For the text-containing cell, return its midpoint in (X, Y) coordinate format. 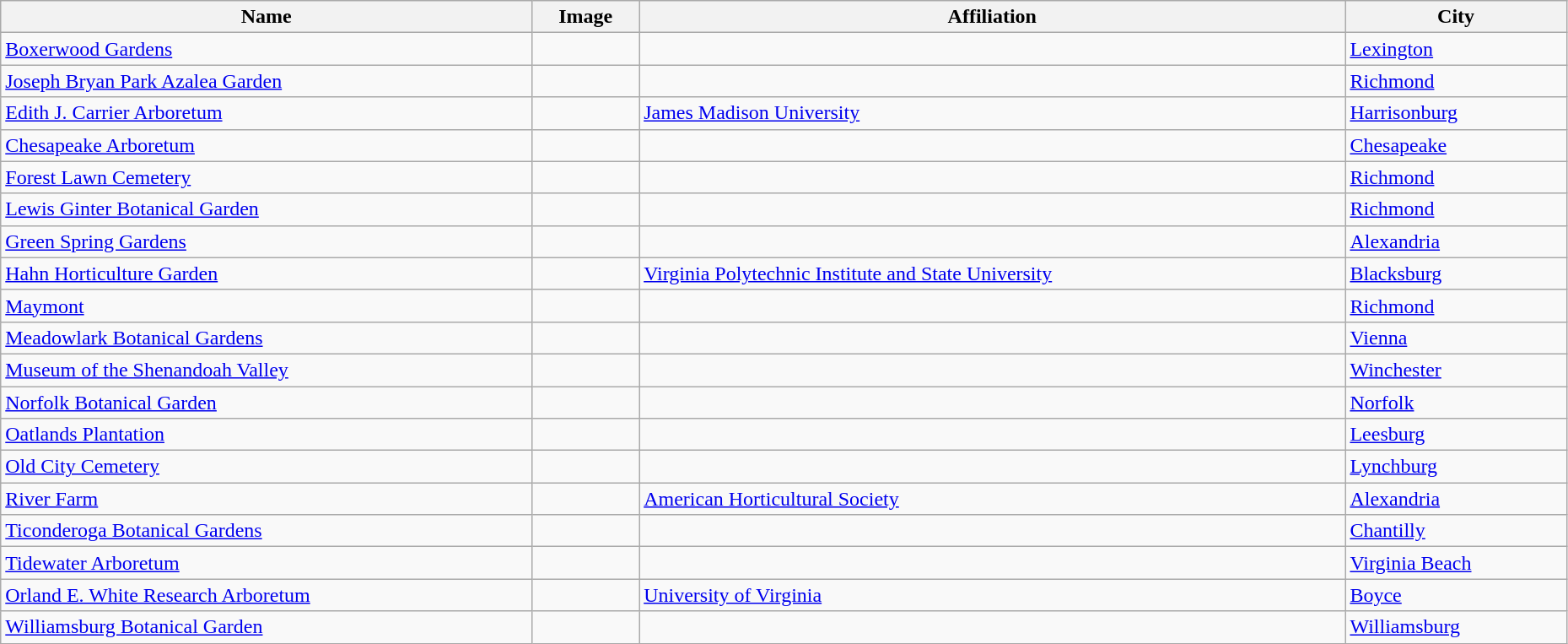
Name (267, 17)
Affiliation (992, 17)
Ticonderoga Botanical Gardens (267, 531)
Winchester (1456, 370)
Boxerwood Gardens (267, 49)
University of Virginia (992, 595)
Williamsburg Botanical Garden (267, 627)
Lewis Ginter Botanical Garden (267, 209)
Chantilly (1456, 531)
Museum of the Shenandoah Valley (267, 370)
Tidewater Arboretum (267, 563)
Image (585, 17)
Chesapeake Arboretum (267, 145)
City (1456, 17)
River Farm (267, 499)
American Horticultural Society (992, 499)
Maymont (267, 306)
Lynchburg (1456, 467)
Green Spring Gardens (267, 241)
Joseph Bryan Park Azalea Garden (267, 81)
Forest Lawn Cemetery (267, 177)
Old City Cemetery (267, 467)
Virginia Beach (1456, 563)
Hahn Horticulture Garden (267, 273)
Harrisonburg (1456, 113)
Chesapeake (1456, 145)
Lexington (1456, 49)
Vienna (1456, 338)
Boyce (1456, 595)
Norfolk (1456, 403)
Williamsburg (1456, 627)
Norfolk Botanical Garden (267, 403)
Virginia Polytechnic Institute and State University (992, 273)
James Madison University (992, 113)
Meadowlark Botanical Gardens (267, 338)
Orland E. White Research Arboretum (267, 595)
Leesburg (1456, 435)
Blacksburg (1456, 273)
Edith J. Carrier Arboretum (267, 113)
Oatlands Plantation (267, 435)
